For the text-containing cell, return its midpoint in [x, y] coordinate format. 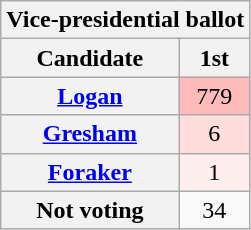
6 [214, 134]
779 [214, 96]
Gresham [90, 134]
Foraker [90, 172]
Vice-presidential ballot [126, 20]
1st [214, 58]
34 [214, 210]
1 [214, 172]
Not voting [90, 210]
Logan [90, 96]
Candidate [90, 58]
